Return the (X, Y) coordinate for the center point of the cell that contains the specified text.  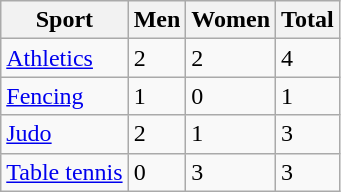
Table tennis (64, 172)
4 (308, 58)
Men (157, 20)
Total (308, 20)
Athletics (64, 58)
Fencing (64, 96)
Sport (64, 20)
Women (231, 20)
Judo (64, 134)
